Search for the cell housing the specified text and yield its [x, y] center coordinate. 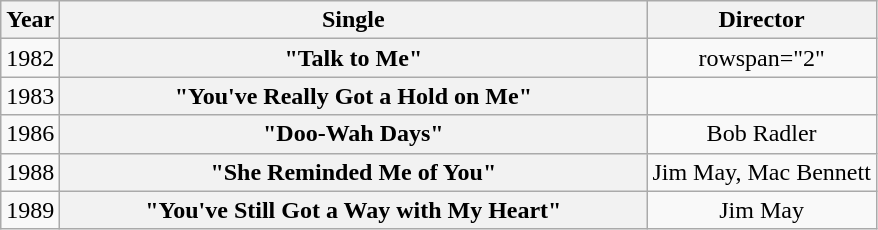
"You've Really Got a Hold on Me" [354, 96]
rowspan="2" [762, 58]
1986 [30, 134]
"You've Still Got a Way with My Heart" [354, 210]
"She Reminded Me of You" [354, 172]
1983 [30, 96]
"Doo-Wah Days" [354, 134]
Single [354, 20]
1982 [30, 58]
Bob Radler [762, 134]
1989 [30, 210]
Year [30, 20]
1988 [30, 172]
Jim May [762, 210]
Director [762, 20]
Jim May, Mac Bennett [762, 172]
"Talk to Me" [354, 58]
